Identify which cell holds the provided text, then report its (x, y) central coordinate. 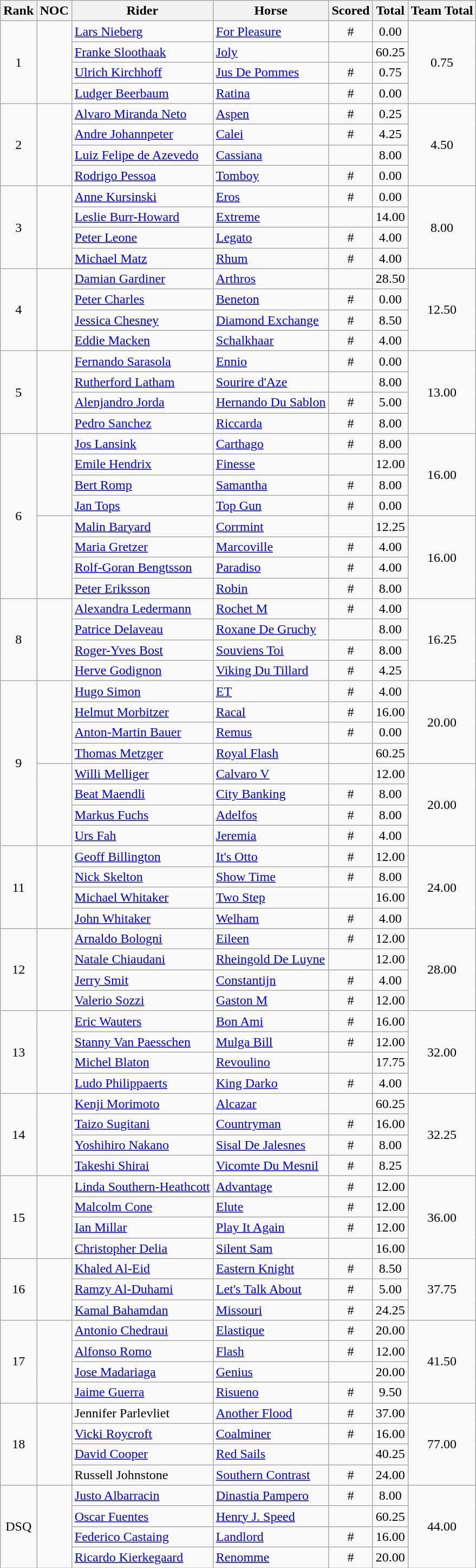
12 (18, 970)
Rhum (271, 258)
Diamond Exchange (271, 320)
Gaston M (271, 1001)
12.25 (390, 526)
Adelfos (271, 815)
Andre Johannpeter (142, 134)
Souviens Toi (271, 650)
Ramzy Al-Duhami (142, 1290)
Maria Gretzer (142, 547)
9 (18, 763)
Herve Godignon (142, 671)
Viking Du Tillard (271, 671)
Two Step (271, 897)
Markus Fuchs (142, 815)
Franke Sloothaak (142, 52)
Ratina (271, 93)
Flash (271, 1351)
Thomas Metzger (142, 753)
Beneton (271, 300)
Elastique (271, 1331)
Silent Sam (271, 1248)
4 (18, 310)
Another Flood (271, 1413)
Hugo Simon (142, 691)
Marcoville (271, 547)
24.25 (390, 1310)
Justo Albarracin (142, 1495)
Helmut Morbitzer (142, 712)
13.00 (442, 392)
Schalkhaar (271, 341)
ET (271, 691)
Robin (271, 588)
28.00 (442, 970)
Alcazar (271, 1104)
Vicomte Du Mesnil (271, 1165)
Landlord (271, 1537)
Red Sails (271, 1454)
Horse (271, 11)
Aspen (271, 114)
Taizo Sugitani (142, 1124)
Tomboy (271, 176)
Ennio (271, 361)
Stanny Van Paesschen (142, 1042)
Takeshi Shirai (142, 1165)
Bon Ami (271, 1021)
11 (18, 887)
Vicki Roycroft (142, 1434)
Samantha (271, 485)
41.50 (442, 1362)
Calvaro V (271, 774)
Eastern Knight (271, 1269)
Jaime Guerra (142, 1392)
Anne Kursinski (142, 196)
Eric Wauters (142, 1021)
Finesse (271, 464)
Advantage (271, 1186)
Pedro Sanchez (142, 423)
Jan Tops (142, 506)
Genius (271, 1372)
Oscar Fuentes (142, 1516)
Riccarda (271, 423)
13 (18, 1052)
Rider (142, 11)
Sourire d'Aze (271, 382)
NOC (54, 11)
Malcolm Cone (142, 1207)
Countryman (271, 1124)
14 (18, 1135)
32.00 (442, 1052)
4.50 (442, 145)
David Cooper (142, 1454)
15 (18, 1217)
Damian Gardiner (142, 279)
Nick Skelton (142, 877)
Luiz Felipe de Azevedo (142, 155)
Rochet M (271, 609)
Alfonso Romo (142, 1351)
Henry J. Speed (271, 1516)
Joly (271, 52)
Jeremia (271, 835)
8 (18, 640)
Geoff Billington (142, 856)
77.00 (442, 1444)
Emile Hendrix (142, 464)
Paradiso (271, 567)
Willi Melliger (142, 774)
Jus De Pommes (271, 73)
32.25 (442, 1135)
Ian Millar (142, 1227)
44.00 (442, 1526)
Peter Charles (142, 300)
Lars Nieberg (142, 31)
Patrice Delaveau (142, 630)
16.25 (442, 640)
Christopher Delia (142, 1248)
Fernando Sarasola (142, 361)
Michael Matz (142, 258)
Missouri (271, 1310)
Scored (351, 11)
Antonio Chedraui (142, 1331)
Southern Contrast (271, 1475)
Rolf-Goran Bengtsson (142, 567)
18 (18, 1444)
16 (18, 1290)
Malin Baryard (142, 526)
Calei (271, 134)
40.25 (390, 1454)
Dinastia Pampero (271, 1495)
Carthago (271, 444)
Urs Fah (142, 835)
5 (18, 392)
Alvaro Miranda Neto (142, 114)
Revoulino (271, 1062)
Natale Chiaudani (142, 960)
King Darko (271, 1083)
Arnaldo Bologni (142, 939)
Remus (271, 733)
Play It Again (271, 1227)
Ludger Beerbaum (142, 93)
17.75 (390, 1062)
28.50 (390, 279)
Kenji Morimoto (142, 1104)
Top Gun (271, 506)
36.00 (442, 1217)
8.25 (390, 1165)
Coalminer (271, 1434)
9.50 (390, 1392)
6 (18, 516)
Alenjandro Jorda (142, 403)
Peter Eriksson (142, 588)
Alexandra Ledermann (142, 609)
Jerry Smit (142, 980)
Leslie Burr-Howard (142, 217)
Eddie Macken (142, 341)
Elute (271, 1207)
Sisal De Jalesnes (271, 1145)
Rheingold De Luyne (271, 960)
John Whitaker (142, 918)
Yoshihiro Nakano (142, 1145)
0.25 (390, 114)
Jose Madariaga (142, 1372)
Anton-Martin Bauer (142, 733)
Rodrigo Pessoa (142, 176)
Peter Leone (142, 237)
37.00 (390, 1413)
Welham (271, 918)
Linda Southern-Heathcott (142, 1186)
Mulga Bill (271, 1042)
Show Time (271, 877)
Let's Talk About (271, 1290)
Team Total (442, 11)
Federico Castaing (142, 1537)
DSQ (18, 1526)
Jos Lansink (142, 444)
14.00 (390, 217)
Eros (271, 196)
Roger-Yves Bost (142, 650)
Constantijn (271, 980)
Corrmint (271, 526)
Rank (18, 11)
It's Otto (271, 856)
3 (18, 227)
Risueno (271, 1392)
Cassiana (271, 155)
Jennifer Parlevliet (142, 1413)
37.75 (442, 1290)
2 (18, 145)
Michel Blaton (142, 1062)
Khaled Al-Eid (142, 1269)
Legato (271, 237)
Michael Whitaker (142, 897)
Beat Maendli (142, 794)
Ludo Philippaerts (142, 1083)
Extreme (271, 217)
Jessica Chesney (142, 320)
Bert Romp (142, 485)
City Banking (271, 794)
Roxane De Gruchy (271, 630)
For Pleasure (271, 31)
1 (18, 62)
Ricardo Kierkegaard (142, 1557)
17 (18, 1362)
Eileen (271, 939)
Hernando Du Sablon (271, 403)
Ulrich Kirchhoff (142, 73)
Arthros (271, 279)
12.50 (442, 310)
Royal Flash (271, 753)
Renomme (271, 1557)
Valerio Sozzi (142, 1001)
Rutherford Latham (142, 382)
Racal (271, 712)
Total (390, 11)
Kamal Bahamdan (142, 1310)
Russell Johnstone (142, 1475)
